For the text-containing cell, return its midpoint in [X, Y] coordinate format. 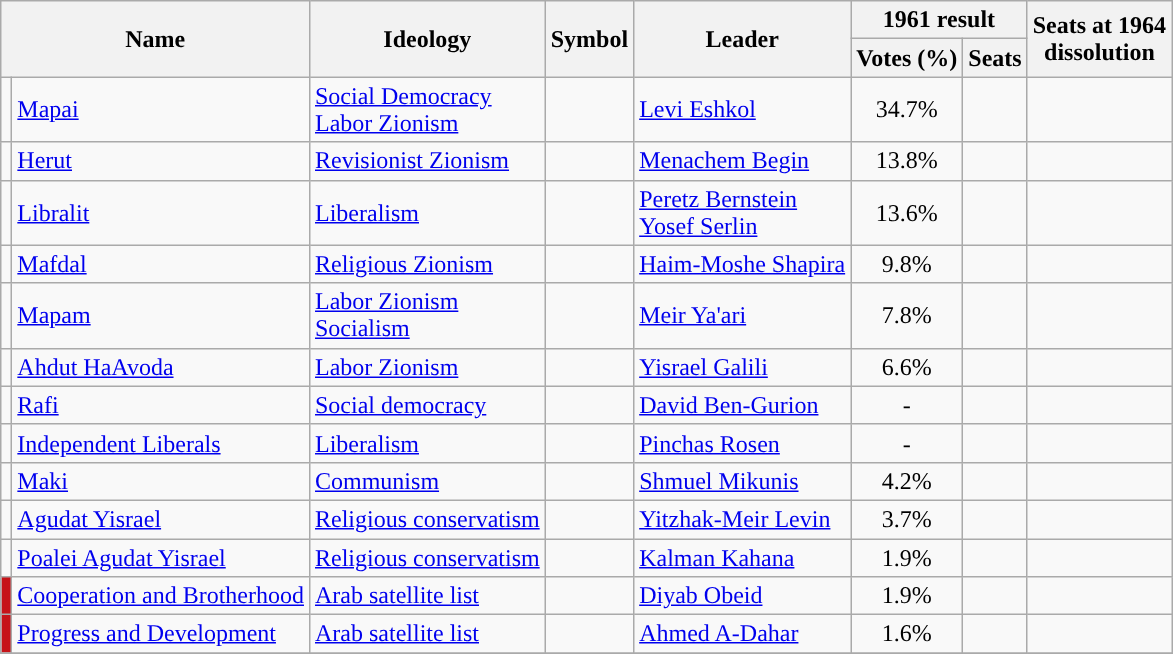
1961 result [940, 20]
Labor ZionismSocialism [427, 316]
Peretz BernsteinYosef Serlin [742, 212]
Ahmed A-Dahar [742, 634]
Leader [742, 39]
Progress and Development [161, 634]
Communism [427, 481]
Symbol [589, 39]
Poalei Agudat Yisrael [161, 557]
Revisionist Zionism [427, 161]
Agudat Yisrael [161, 519]
Haim-Moshe Shapira [742, 264]
Herut [161, 161]
13.8% [907, 161]
Independent Liberals [161, 443]
Mapam [161, 316]
Yitzhak-Meir Levin [742, 519]
3.7% [907, 519]
Ideology [427, 39]
Seats at 1964dissolution [1099, 39]
Yisrael Galili [742, 367]
1.6% [907, 634]
Cooperation and Brotherhood [161, 596]
6.6% [907, 367]
Menachem Begin [742, 161]
4.2% [907, 481]
Diyab Obeid [742, 596]
Mafdal [161, 264]
9.8% [907, 264]
7.8% [907, 316]
Labor Zionism [427, 367]
Votes (%) [907, 58]
Religious Zionism [427, 264]
Libralit [161, 212]
13.6% [907, 212]
Ahdut HaAvoda [161, 367]
Meir Ya'ari [742, 316]
Shmuel Mikunis [742, 481]
Rafi [161, 405]
Social DemocracyLabor Zionism [427, 110]
Kalman Kahana [742, 557]
Name [156, 39]
Social democracy [427, 405]
Levi Eshkol [742, 110]
Maki [161, 481]
34.7% [907, 110]
Pinchas Rosen [742, 443]
David Ben-Gurion [742, 405]
Seats [995, 58]
Mapai [161, 110]
